Pinpoint the cell where the given text exists, returning its (X, Y) midpoint coordinate. 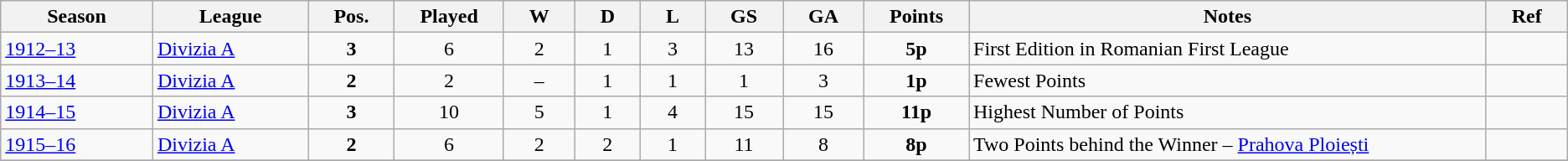
1913–14 (77, 80)
Season (77, 17)
11 (744, 144)
5p (916, 49)
D (607, 17)
Points (916, 17)
16 (824, 49)
GA (824, 17)
Played (449, 17)
– (539, 80)
Notes (1227, 17)
W (539, 17)
First Edition in Romanian First League (1227, 49)
Ref (1526, 17)
1p (916, 80)
11p (916, 112)
1915–16 (77, 144)
League (230, 17)
8p (916, 144)
1914–15 (77, 112)
13 (744, 49)
GS (744, 17)
5 (539, 112)
Highest Number of Points (1227, 112)
10 (449, 112)
Two Points behind the Winner – Prahova Ploiești (1227, 144)
L (673, 17)
1912–13 (77, 49)
Pos. (352, 17)
4 (673, 112)
8 (824, 144)
Fewest Points (1227, 80)
